Scan for the cell matching the given text and deliver its [X, Y] coordinate at center. 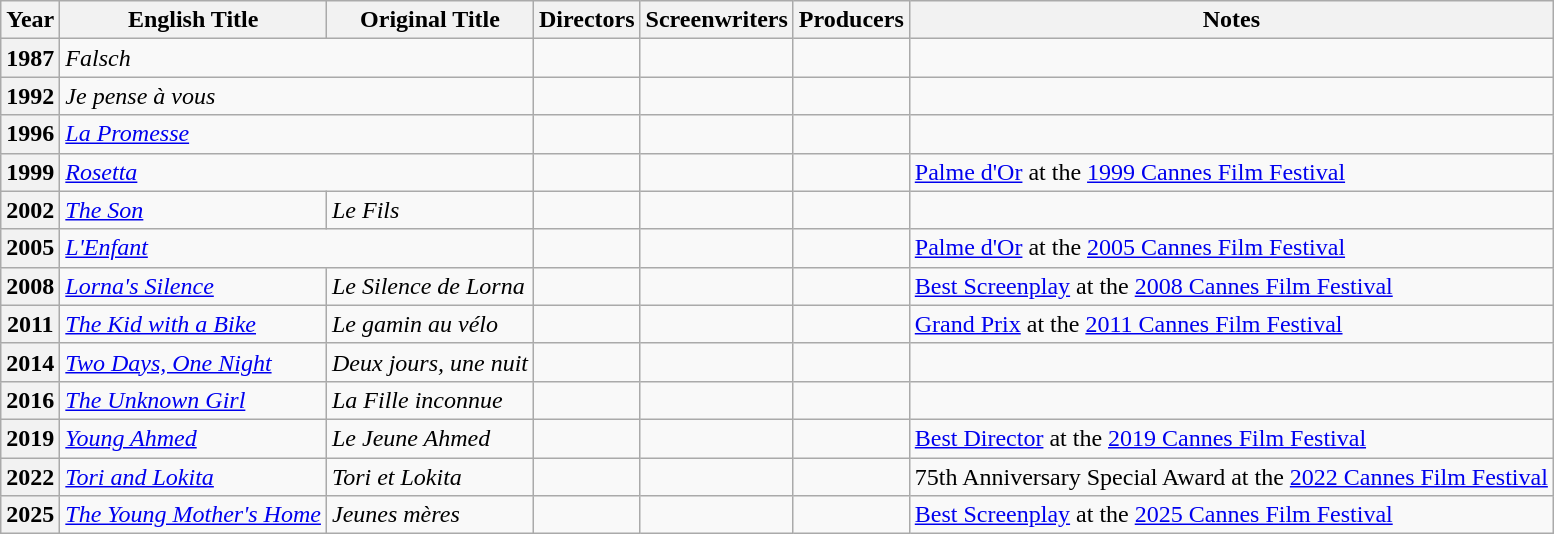
La Fille inconnue [430, 400]
Jeunes mères [430, 515]
2019 [30, 438]
1987 [30, 58]
2025 [30, 515]
1992 [30, 96]
2011 [30, 324]
Screenwriters [716, 20]
Tori and Lokita [194, 477]
Best Screenplay at the 2008 Cannes Film Festival [1231, 286]
2008 [30, 286]
Le Fils [430, 210]
1999 [30, 172]
The Young Mother's Home [194, 515]
Grand Prix at the 2011 Cannes Film Festival [1231, 324]
2014 [30, 362]
The Kid with a Bike [194, 324]
Notes [1231, 20]
L'Enfant [297, 248]
Directors [588, 20]
Original Title [430, 20]
Palme d'Or at the 1999 Cannes Film Festival [1231, 172]
1996 [30, 134]
English Title [194, 20]
Lorna's Silence [194, 286]
75th Anniversary Special Award at the 2022 Cannes Film Festival [1231, 477]
The Unknown Girl [194, 400]
2022 [30, 477]
2016 [30, 400]
La Promesse [297, 134]
Le Silence de Lorna [430, 286]
Producers [851, 20]
2005 [30, 248]
Rosetta [297, 172]
Falsch [297, 58]
Deux jours, une nuit [430, 362]
Best Director at the 2019 Cannes Film Festival [1231, 438]
Le Jeune Ahmed [430, 438]
Tori et Lokita [430, 477]
The Son [194, 210]
Le gamin au vélo [430, 324]
Young Ahmed [194, 438]
Je pense à vous [297, 96]
Two Days, One Night [194, 362]
Best Screenplay at the 2025 Cannes Film Festival [1231, 515]
2002 [30, 210]
Palme d'Or at the 2005 Cannes Film Festival [1231, 248]
Year [30, 20]
